Extract the (x, y) coordinate from the center of the cell holding the provided text.  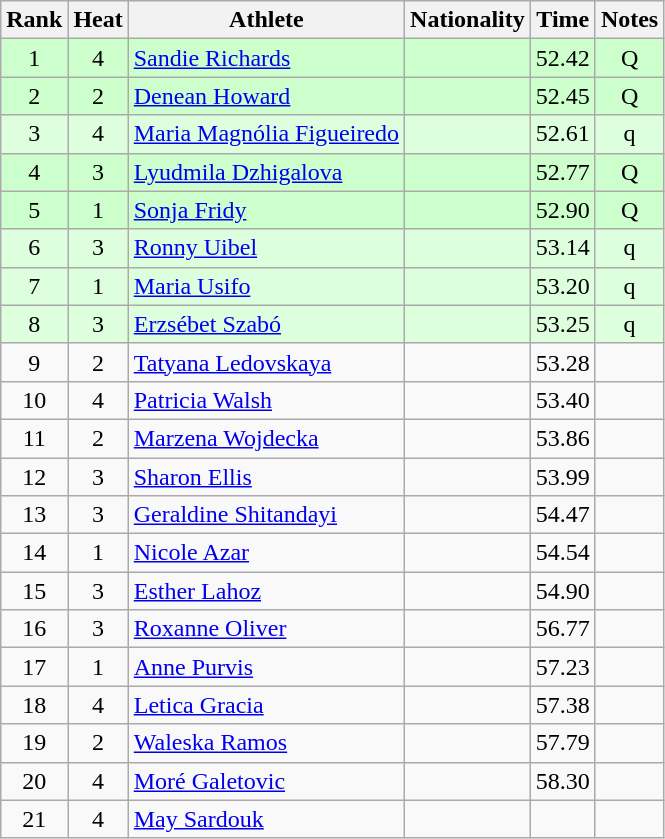
Time (562, 20)
19 (34, 743)
57.38 (562, 705)
5 (34, 210)
8 (34, 324)
Letica Gracia (266, 705)
Sonja Fridy (266, 210)
7 (34, 286)
12 (34, 477)
21 (34, 819)
18 (34, 705)
15 (34, 591)
Maria Magnólia Figueiredo (266, 134)
54.90 (562, 591)
13 (34, 515)
53.28 (562, 362)
Nationality (468, 20)
Maria Usifo (266, 286)
6 (34, 248)
53.20 (562, 286)
56.77 (562, 629)
Denean Howard (266, 96)
53.40 (562, 400)
17 (34, 667)
16 (34, 629)
57.79 (562, 743)
Athlete (266, 20)
May Sardouk (266, 819)
52.90 (562, 210)
20 (34, 781)
52.61 (562, 134)
53.14 (562, 248)
57.23 (562, 667)
Tatyana Ledovskaya (266, 362)
Patricia Walsh (266, 400)
54.54 (562, 553)
53.86 (562, 438)
52.42 (562, 58)
54.47 (562, 515)
Marzena Wojdecka (266, 438)
Geraldine Shitandayi (266, 515)
52.77 (562, 172)
Waleska Ramos (266, 743)
Sandie Richards (266, 58)
Rank (34, 20)
Sharon Ellis (266, 477)
52.45 (562, 96)
Moré Galetovic (266, 781)
Lyudmila Dzhigalova (266, 172)
Heat (98, 20)
Notes (629, 20)
Esther Lahoz (266, 591)
Roxanne Oliver (266, 629)
53.99 (562, 477)
Ronny Uibel (266, 248)
10 (34, 400)
Anne Purvis (266, 667)
58.30 (562, 781)
11 (34, 438)
Nicole Azar (266, 553)
Erzsébet Szabó (266, 324)
9 (34, 362)
53.25 (562, 324)
14 (34, 553)
